Pinpoint the cell where the given text exists, returning its (x, y) midpoint coordinate. 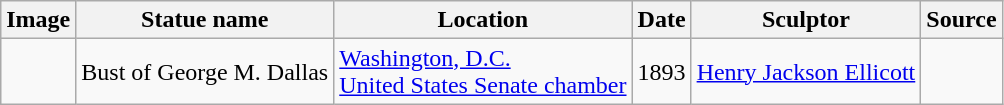
Henry Jackson Ellicott (806, 72)
Image (38, 20)
Washington, D.C.United States Senate chamber (483, 72)
Source (962, 20)
Bust of George M. Dallas (205, 72)
Statue name (205, 20)
1893 (662, 72)
Date (662, 20)
Location (483, 20)
Sculptor (806, 20)
